Return the (x, y) coordinate for the center point of the cell that contains the specified text.  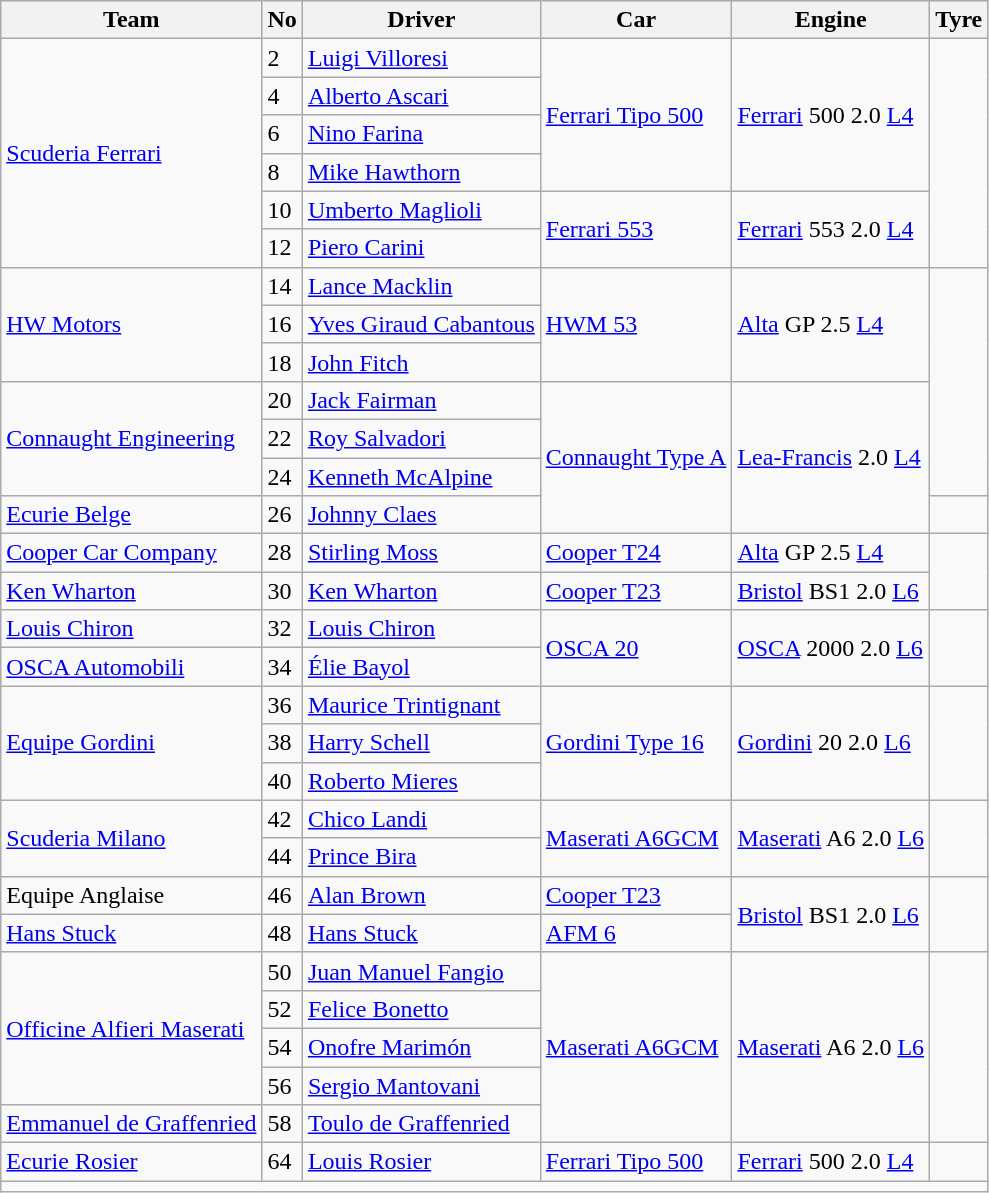
50 (282, 971)
Yves Giraud Cabantous (421, 324)
Equipe Anglaise (132, 895)
12 (282, 248)
Juan Manuel Fangio (421, 971)
Lea-Francis 2.0 L4 (831, 457)
Engine (831, 20)
Kenneth McAlpine (421, 477)
Ferrari 553 (636, 229)
8 (282, 172)
Cooper T24 (636, 553)
HWM 53 (636, 324)
30 (282, 591)
32 (282, 629)
Tyre (959, 20)
44 (282, 857)
54 (282, 1047)
Cooper Car Company (132, 553)
28 (282, 553)
Nino Farina (421, 134)
46 (282, 895)
OSCA 2000 2.0 L6 (831, 648)
Lance Macklin (421, 286)
John Fitch (421, 362)
26 (282, 515)
Élie Bayol (421, 667)
Ecurie Belge (132, 515)
Alberto Ascari (421, 96)
48 (282, 933)
Piero Carini (421, 248)
Connaught Type A (636, 457)
36 (282, 705)
20 (282, 400)
42 (282, 819)
Ferrari 553 2.0 L4 (831, 229)
14 (282, 286)
58 (282, 1124)
Umberto Maglioli (421, 210)
Sergio Mantovani (421, 1085)
56 (282, 1085)
64 (282, 1162)
52 (282, 1009)
4 (282, 96)
Chico Landi (421, 819)
Gordini Type 16 (636, 743)
HW Motors (132, 324)
Jack Fairman (421, 400)
OSCA 20 (636, 648)
40 (282, 781)
Felice Bonetto (421, 1009)
OSCA Automobili (132, 667)
Driver (421, 20)
Ecurie Rosier (132, 1162)
38 (282, 743)
2 (282, 58)
Car (636, 20)
18 (282, 362)
Officine Alfieri Maserati (132, 1028)
Toulo de Graffenried (421, 1124)
AFM 6 (636, 933)
Scuderia Milano (132, 838)
34 (282, 667)
22 (282, 438)
Equipe Gordini (132, 743)
6 (282, 134)
Team (132, 20)
Maurice Trintignant (421, 705)
24 (282, 477)
16 (282, 324)
Mike Hawthorn (421, 172)
Prince Bira (421, 857)
Emmanuel de Graffenried (132, 1124)
Stirling Moss (421, 553)
Gordini 20 2.0 L6 (831, 743)
Onofre Marimón (421, 1047)
Luigi Villoresi (421, 58)
Louis Rosier (421, 1162)
Alan Brown (421, 895)
Johnny Claes (421, 515)
No (282, 20)
Connaught Engineering (132, 438)
10 (282, 210)
Scuderia Ferrari (132, 153)
Harry Schell (421, 743)
Roy Salvadori (421, 438)
Roberto Mieres (421, 781)
